Extract the (X, Y) coordinate from the center of the cell holding the provided text.  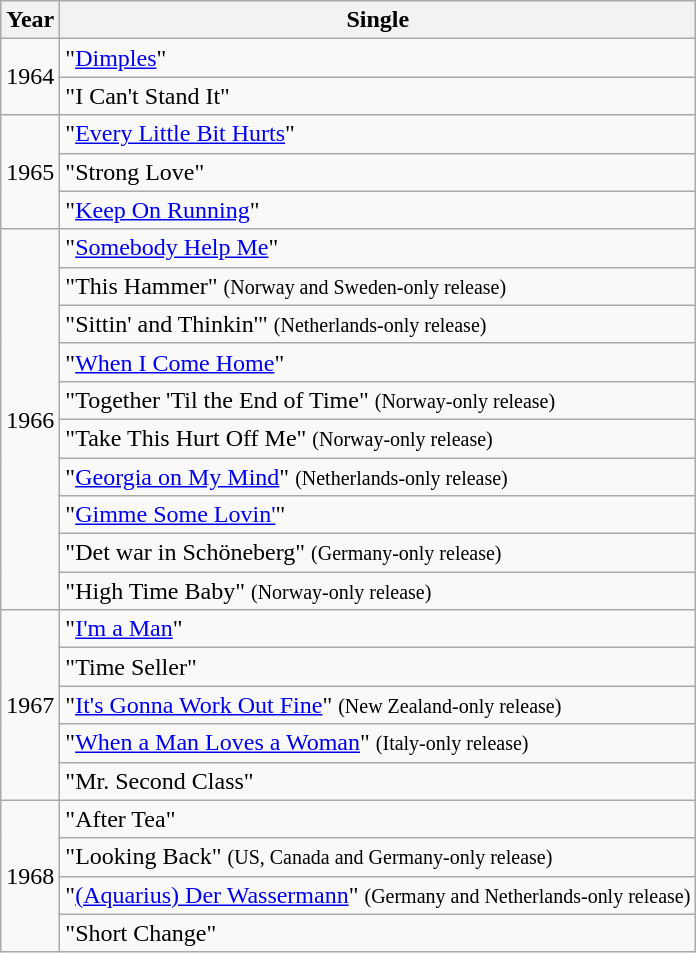
"Sittin' and Thinkin'" (Netherlands-only release) (378, 324)
"Together 'Til the End of Time" (Norway-only release) (378, 400)
1964 (30, 77)
"Somebody Help Me" (378, 248)
"When I Come Home" (378, 362)
"It's Gonna Work Out Fine" (New Zealand-only release) (378, 705)
Year (30, 20)
1966 (30, 420)
"Strong Love" (378, 172)
"I Can't Stand It" (378, 96)
"Time Seller" (378, 667)
"After Tea" (378, 819)
"Looking Back" (US, Canada and Germany-only release) (378, 857)
"I'm a Man" (378, 629)
1965 (30, 172)
"Keep On Running" (378, 210)
"Gimme Some Lovin'" (378, 515)
"High Time Baby" (Norway-only release) (378, 591)
"Dimples" (378, 58)
"When a Man Loves a Woman" (Italy-only release) (378, 743)
1968 (30, 876)
"Det war in Schöneberg" (Germany-only release) (378, 553)
1967 (30, 705)
Single (378, 20)
"Every Little Bit Hurts" (378, 134)
"Mr. Second Class" (378, 781)
"Take This Hurt Off Me" (Norway-only release) (378, 438)
"This Hammer" (Norway and Sweden-only release) (378, 286)
"Short Change" (378, 933)
"(Aquarius) Der Wassermann" (Germany and Netherlands-only release) (378, 895)
"Georgia on My Mind" (Netherlands-only release) (378, 477)
